Provide the (x, y) coordinate of the cell's center where the given text is located.  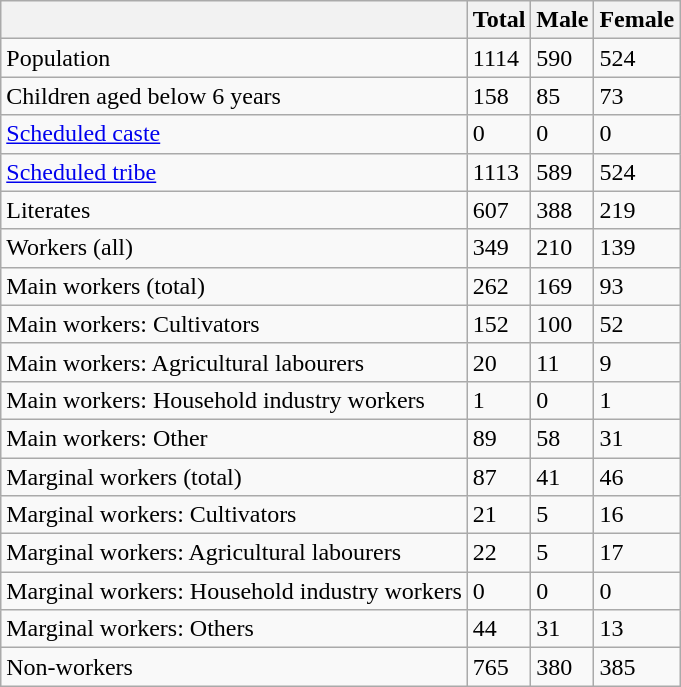
21 (499, 515)
Total (499, 20)
210 (562, 248)
349 (499, 248)
1113 (499, 172)
Male (562, 20)
9 (637, 362)
85 (562, 96)
765 (499, 667)
52 (637, 324)
Marginal workers: Others (234, 629)
388 (562, 210)
Population (234, 58)
Marginal workers: Household industry workers (234, 591)
87 (499, 477)
22 (499, 553)
590 (562, 58)
Workers (all) (234, 248)
Main workers: Agricultural labourers (234, 362)
385 (637, 667)
93 (637, 286)
Literates (234, 210)
Non-workers (234, 667)
Marginal workers (total) (234, 477)
16 (637, 515)
73 (637, 96)
Marginal workers: Cultivators (234, 515)
Children aged below 6 years (234, 96)
Main workers: Household industry workers (234, 400)
Scheduled tribe (234, 172)
139 (637, 248)
20 (499, 362)
58 (562, 438)
100 (562, 324)
Main workers: Cultivators (234, 324)
13 (637, 629)
589 (562, 172)
219 (637, 210)
158 (499, 96)
1114 (499, 58)
169 (562, 286)
89 (499, 438)
46 (637, 477)
Main workers (total) (234, 286)
Main workers: Other (234, 438)
262 (499, 286)
152 (499, 324)
Scheduled caste (234, 134)
44 (499, 629)
Female (637, 20)
607 (499, 210)
17 (637, 553)
Marginal workers: Agricultural labourers (234, 553)
41 (562, 477)
11 (562, 362)
380 (562, 667)
